Find where the given text appears and provide that cell's center as [X, Y] coordinate. 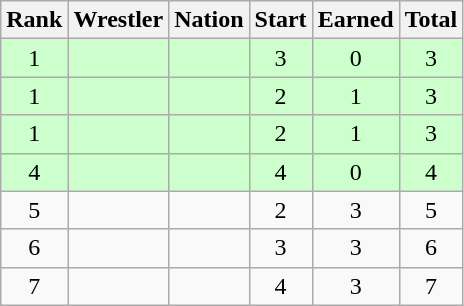
Total [431, 20]
Wrestler [118, 20]
Start [280, 20]
Rank [34, 20]
Earned [356, 20]
Nation [209, 20]
